Scan for the cell matching the given text and deliver its (X, Y) coordinate at center. 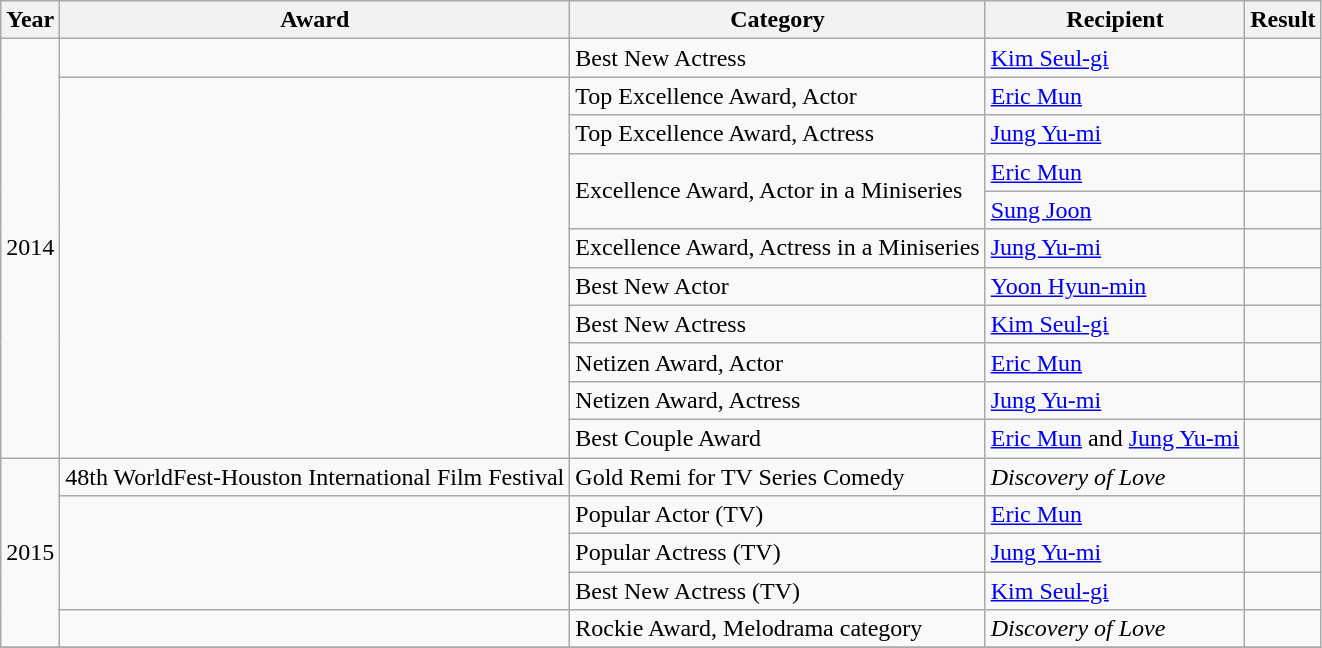
Award (315, 20)
Excellence Award, Actor in a Miniseries (778, 191)
Sung Joon (1115, 210)
Gold Remi for TV Series Comedy (778, 477)
Eric Mun and Jung Yu-mi (1115, 438)
48th WorldFest-Houston International Film Festival (315, 477)
Best New Actor (778, 286)
Excellence Award, Actress in a Miniseries (778, 248)
Yoon Hyun-min (1115, 286)
Result (1283, 20)
Best Couple Award (778, 438)
Top Excellence Award, Actress (778, 134)
Category (778, 20)
Rockie Award, Melodrama category (778, 629)
Year (30, 20)
Recipient (1115, 20)
Best New Actress (TV) (778, 591)
Top Excellence Award, Actor (778, 96)
Popular Actor (TV) (778, 515)
Popular Actress (TV) (778, 553)
2014 (30, 248)
Netizen Award, Actress (778, 400)
Netizen Award, Actor (778, 362)
2015 (30, 553)
